Pinpoint the cell where the given text exists, returning its (X, Y) midpoint coordinate. 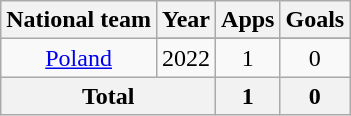
Apps (248, 20)
2022 (186, 58)
Total (108, 96)
Year (186, 20)
National team (79, 20)
Poland (79, 58)
Goals (315, 20)
